Detect which cell encompasses the target text, then output its (x, y) center coordinate. 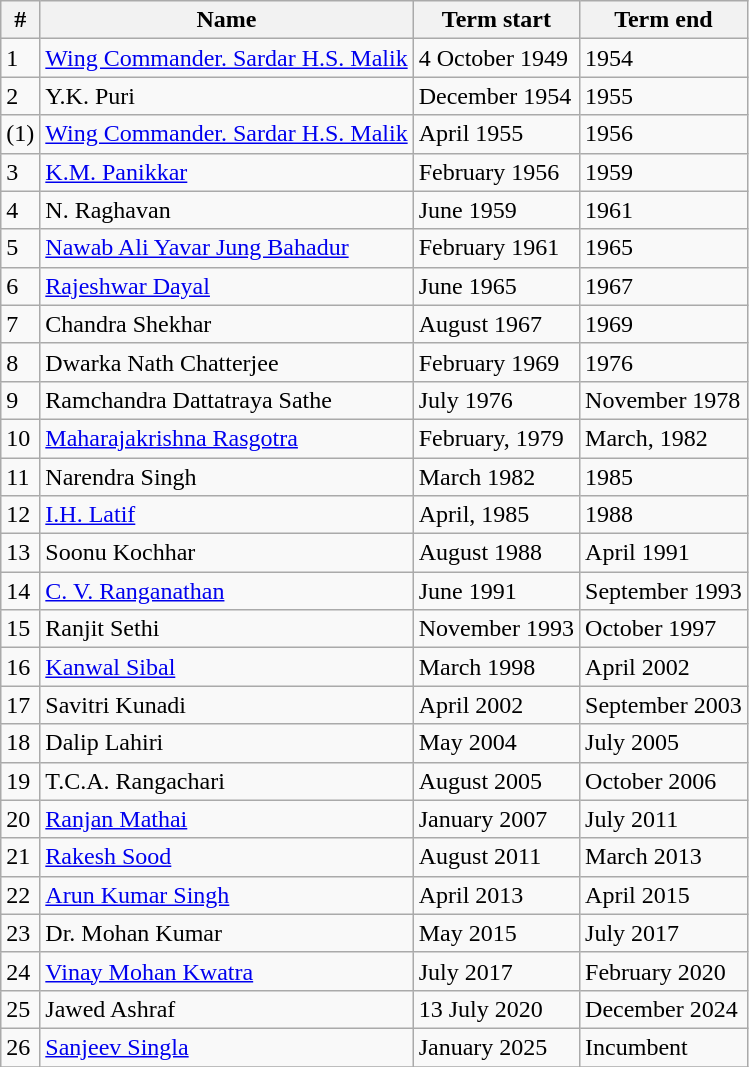
T.C.A. Rangachari (226, 781)
1965 (664, 248)
March 1998 (496, 667)
June 1965 (496, 286)
17 (20, 705)
1 (20, 58)
11 (20, 477)
# (20, 20)
K.M. Panikkar (226, 172)
Dalip Lahiri (226, 743)
1985 (664, 477)
March 1982 (496, 477)
Ranjit Sethi (226, 629)
April 2015 (664, 895)
August 2005 (496, 781)
Kanwal Sibal (226, 667)
July 1976 (496, 400)
July 2011 (664, 819)
February 1961 (496, 248)
March, 1982 (664, 438)
15 (20, 629)
August 1988 (496, 553)
Vinay Mohan Kwatra (226, 971)
8 (20, 362)
12 (20, 515)
Chandra Shekhar (226, 324)
7 (20, 324)
February 1956 (496, 172)
January 2007 (496, 819)
June 1959 (496, 210)
Ranjan Mathai (226, 819)
Soonu Kochhar (226, 553)
July 2005 (664, 743)
C. V. Ranganathan (226, 591)
1959 (664, 172)
19 (20, 781)
Name (226, 20)
9 (20, 400)
22 (20, 895)
4 (20, 210)
February 1969 (496, 362)
Rajeshwar Dayal (226, 286)
August 2011 (496, 857)
January 2025 (496, 1047)
4 October 1949 (496, 58)
13 (20, 553)
1969 (664, 324)
Savitri Kunadi (226, 705)
25 (20, 1009)
18 (20, 743)
Rakesh Sood (226, 857)
(1) (20, 134)
December 2024 (664, 1009)
February, 1979 (496, 438)
November 1993 (496, 629)
October 2006 (664, 781)
April, 1985 (496, 515)
April 1991 (664, 553)
1967 (664, 286)
2 (20, 96)
Arun Kumar Singh (226, 895)
1955 (664, 96)
5 (20, 248)
1988 (664, 515)
Term start (496, 20)
June 1991 (496, 591)
1954 (664, 58)
Y.K. Puri (226, 96)
February 2020 (664, 971)
May 2004 (496, 743)
Sanjeev Singla (226, 1047)
April 1955 (496, 134)
6 (20, 286)
March 2013 (664, 857)
May 2015 (496, 933)
September 1993 (664, 591)
October 1997 (664, 629)
24 (20, 971)
13 July 2020 (496, 1009)
26 (20, 1047)
N. Raghavan (226, 210)
23 (20, 933)
Dr. Mohan Kumar (226, 933)
Maharajakrishna Rasgotra (226, 438)
I.H. Latif (226, 515)
September 2003 (664, 705)
3 (20, 172)
April 2013 (496, 895)
Ramchandra Dattatraya Sathe (226, 400)
1956 (664, 134)
21 (20, 857)
20 (20, 819)
14 (20, 591)
November 1978 (664, 400)
1976 (664, 362)
August 1967 (496, 324)
16 (20, 667)
Term end (664, 20)
Narendra Singh (226, 477)
Nawab Ali Yavar Jung Bahadur (226, 248)
Dwarka Nath Chatterjee (226, 362)
1961 (664, 210)
10 (20, 438)
Incumbent (664, 1047)
Jawed Ashraf (226, 1009)
December 1954 (496, 96)
